Return [x, y] of the center of cell containing provided text 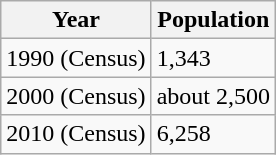
1,343 [213, 58]
Year [76, 20]
2000 (Census) [76, 96]
6,258 [213, 134]
2010 (Census) [76, 134]
Population [213, 20]
about 2,500 [213, 96]
1990 (Census) [76, 58]
